Locate the cell with the specified text and output its [x, y] center coordinate. 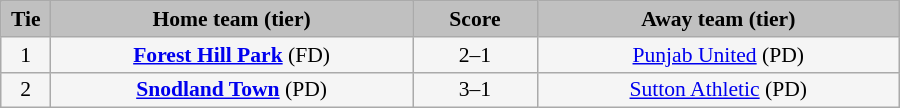
1 [26, 55]
Home team (tier) [232, 19]
Tie [26, 19]
2–1 [476, 55]
Snodland Town (PD) [232, 90]
Away team (tier) [718, 19]
2 [26, 90]
Sutton Athletic (PD) [718, 90]
Punjab United (PD) [718, 55]
Forest Hill Park (FD) [232, 55]
3–1 [476, 90]
Score [476, 19]
